Identify which cell holds the provided text, then report its [X, Y] central coordinate. 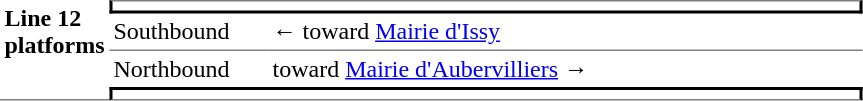
toward Mairie d'Aubervilliers → [565, 69]
Southbound [188, 33]
Northbound [188, 69]
Line 12 platforms [54, 50]
← toward Mairie d'Issy [565, 33]
